Find where the given text appears and provide that cell's center as [x, y] coordinate. 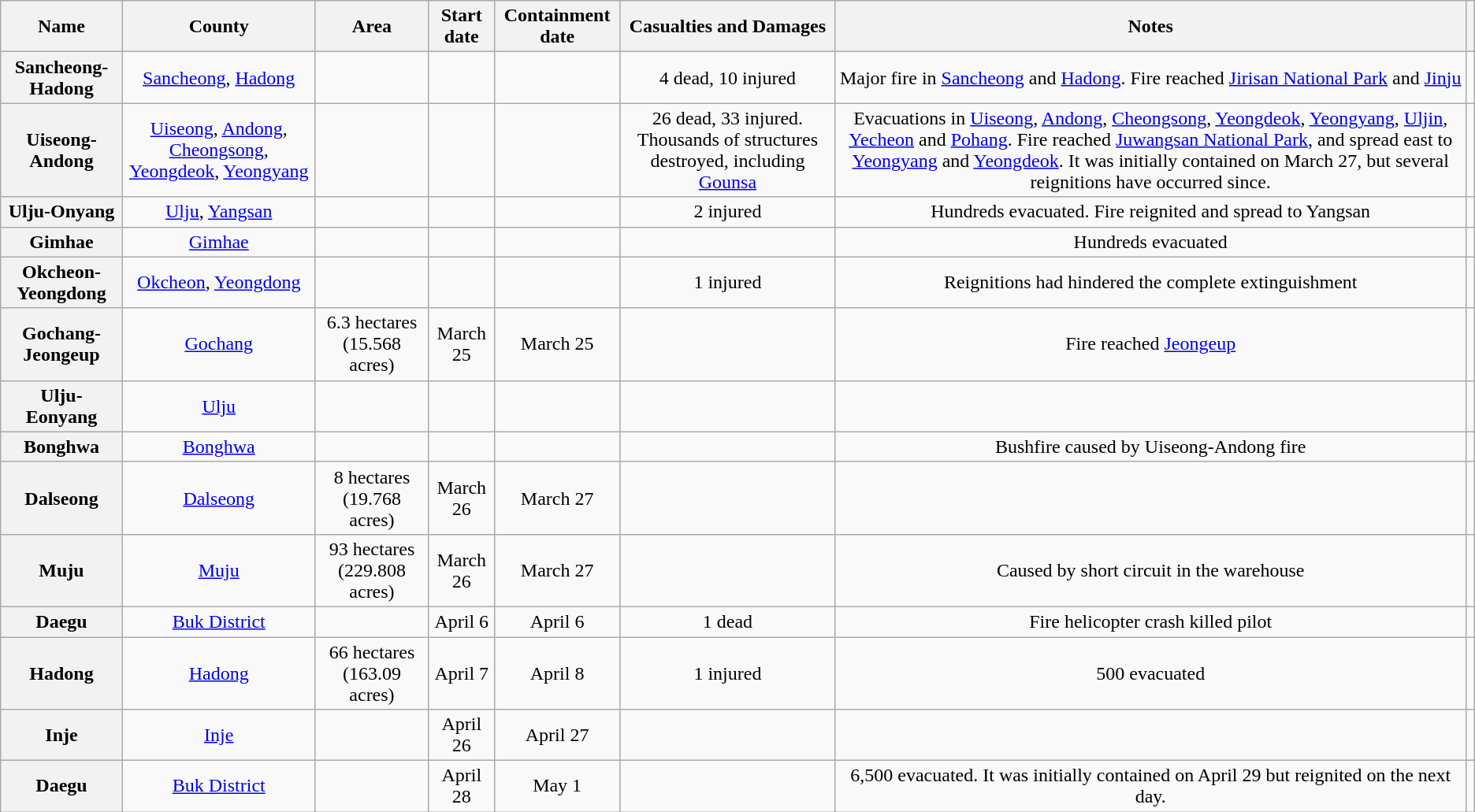
Gochang [219, 344]
8 hectares (19.768 acres) [372, 498]
Uiseong, Andong, Cheongsong, Yeongdeok, Yeongyang [219, 150]
2 injured [728, 212]
66 hectares (163.09 acres) [372, 673]
Name [61, 27]
Okcheon, Yeongdong [219, 282]
Caused by short circuit in the warehouse [1150, 570]
Hundreds evacuated. Fire reignited and spread to Yangsan [1150, 212]
Sancheong-Hadong [61, 77]
Area [372, 27]
Bushfire caused by Uiseong-Andong fire [1150, 447]
Hundreds evacuated [1150, 242]
6,500 evacuated. It was initially contained on April 29 but reignited on the next day. [1150, 786]
6.3 hectares (15.568 acres) [372, 344]
Gochang-Jeongeup [61, 344]
Start date [462, 27]
Ulju, Yangsan [219, 212]
Fire reached Jeongeup [1150, 344]
Major fire in Sancheong and Hadong. Fire reached Jirisan National Park and Jinju [1150, 77]
Fire helicopter crash killed pilot [1150, 621]
April 27 [558, 736]
93 hectares (229.808 acres) [372, 570]
Ulju-Eonyang [61, 406]
Casualties and Damages [728, 27]
500 evacuated [1150, 673]
26 dead, 33 injured. Thousands of structures destroyed, including Gounsa [728, 150]
Notes [1150, 27]
Okcheon-Yeongdong [61, 282]
Containment date [558, 27]
April 28 [462, 786]
Uiseong-Andong [61, 150]
Sancheong, Hadong [219, 77]
County [219, 27]
April 7 [462, 673]
April 8 [558, 673]
4 dead, 10 injured [728, 77]
Ulju-Onyang [61, 212]
1 dead [728, 621]
May 1 [558, 786]
April 26 [462, 736]
Ulju [219, 406]
Reignitions had hindered the complete extinguishment [1150, 282]
